Scan for the cell matching the given text and deliver its (x, y) coordinate at center. 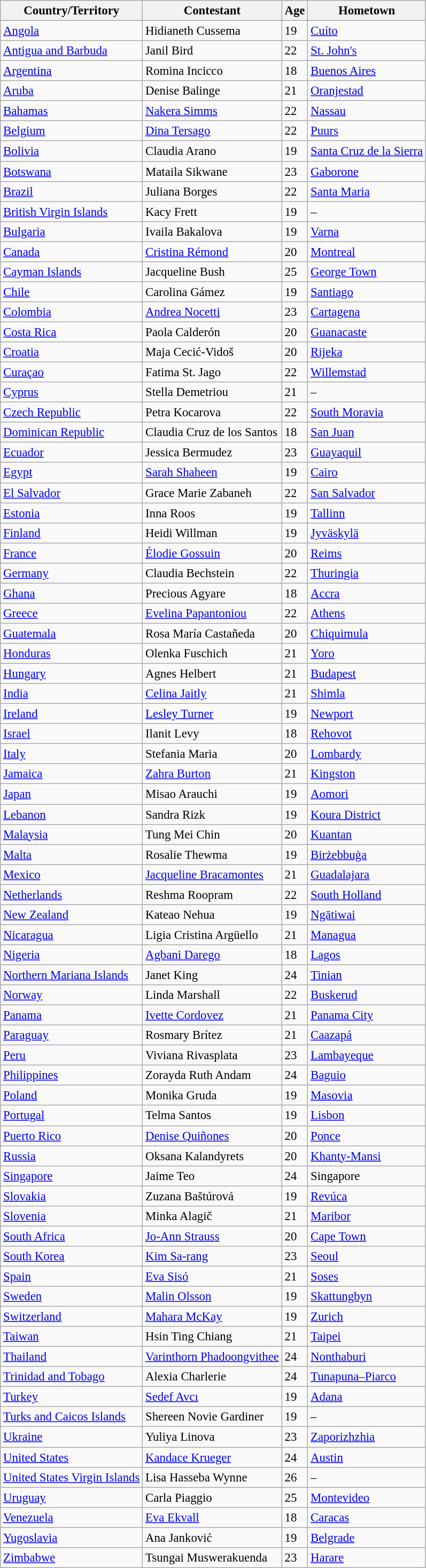
Kandace Krueger (213, 1457)
Grace Marie Zabaneh (213, 493)
Tunapuna–Piarco (367, 1377)
Country/Territory (72, 11)
Olenka Fuschich (213, 654)
Lisa Hasseba Wynne (213, 1477)
Baguio (367, 1075)
Hometown (367, 11)
Cuíto (367, 31)
Antigua and Barbuda (72, 51)
Heidi Willman (213, 533)
Kingston (367, 774)
Revúca (367, 1196)
Yugoslavia (72, 1538)
Khanty-Mansi (367, 1156)
Austin (367, 1457)
Age (295, 11)
Guanacaste (367, 332)
Koura District (367, 814)
Guayaquil (367, 453)
Willemstad (367, 372)
Athens (367, 614)
Ana Janković (213, 1538)
Budapest (367, 674)
Jessica Bermudez (213, 453)
Puurs (367, 131)
Portugal (72, 1116)
United States (72, 1457)
Sarah Shaheen (213, 473)
Santa Maria (367, 191)
Paraguay (72, 1035)
Chiquimula (367, 633)
Agnes Helbert (213, 674)
Telma Santos (213, 1116)
Cyprus (72, 392)
Costa Rica (72, 332)
Nonthaburi (367, 1357)
Soses (367, 1276)
Ngātiwai (367, 915)
Cartagena (367, 312)
Seoul (367, 1256)
Czech Republic (72, 413)
Minka Alagič (213, 1216)
Nassau (367, 111)
Accra (367, 593)
Japan (72, 794)
Reshma Roopram (213, 895)
Shimla (367, 694)
Kim Sa-rang (213, 1256)
Malta (72, 855)
Mahara McKay (213, 1317)
Slovenia (72, 1216)
Norway (72, 995)
Sweden (72, 1297)
Thailand (72, 1357)
Carla Piaggio (213, 1497)
Aruba (72, 91)
Switzerland (72, 1317)
Janil Bird (213, 51)
Ponce (367, 1136)
Masovia (367, 1096)
Ivette Cordovez (213, 1015)
Caazapá (367, 1035)
Misao Arauchi (213, 794)
Honduras (72, 654)
Jaime Teo (213, 1176)
Precious Agyare (213, 593)
Inna Roos (213, 513)
Estonia (72, 513)
Netherlands (72, 895)
Zorayda Ruth Andam (213, 1075)
Linda Marshall (213, 995)
Rijeka (367, 352)
Carolina Gámez (213, 292)
Yoro (367, 654)
Colombia (72, 312)
Managua (367, 935)
Germany (72, 573)
Aomori (367, 794)
Rosmary Brítez (213, 1035)
Zimbabwe (72, 1558)
Peru (72, 1055)
Israel (72, 734)
Greece (72, 614)
Rehovot (367, 734)
Jacqueline Bracamontes (213, 874)
Jamaica (72, 774)
Spain (72, 1276)
Chile (72, 292)
Malaysia (72, 834)
Egypt (72, 473)
Tinian (367, 975)
Lesley Turner (213, 714)
Yuliya Linova (213, 1437)
Eva Sisó (213, 1276)
Poland (72, 1096)
Varinthorn Phadoongvithee (213, 1357)
Buskerud (367, 995)
Eva Ekvall (213, 1517)
Bahamas (72, 111)
Skattungbyn (367, 1297)
Botswana (72, 172)
Shereen Novie Gardiner (213, 1417)
Maribor (367, 1216)
Kacy Frett (213, 212)
Nicaragua (72, 935)
Dominican Republic (72, 432)
St. John's (367, 51)
Birżebbuġa (367, 855)
Celina Jaitly (213, 694)
Cairo (367, 473)
Santa Cruz de la Sierra (367, 151)
Croatia (72, 352)
Lebanon (72, 814)
Jacqueline Bush (213, 272)
Élodie Gossuin (213, 553)
Russia (72, 1156)
San Juan (367, 432)
Newport (367, 714)
Cape Town (367, 1236)
Tsungai Muswerakuenda (213, 1558)
Rosa María Castañeda (213, 633)
Bulgaria (72, 231)
Alexia Charlerie (213, 1377)
South Korea (72, 1256)
Thuringia (367, 573)
Lisbon (367, 1116)
Hungary (72, 674)
Fatima St. Jago (213, 372)
Sandra Rizk (213, 814)
Kateao Nehua (213, 915)
Janet King (213, 975)
India (72, 694)
Sedef Avcı (213, 1397)
Cristina Rémond (213, 252)
Canada (72, 252)
Lambayeque (367, 1055)
Hsin Ting Chiang (213, 1337)
Nakera Simms (213, 111)
Ivaila Bakalova (213, 231)
South Africa (72, 1236)
Cayman Islands (72, 272)
Taipei (367, 1337)
British Virgin Islands (72, 212)
Kuantan (367, 834)
United States Virgin Islands (72, 1477)
South Holland (367, 895)
Ireland (72, 714)
New Zealand (72, 915)
Zuzana Baštúrová (213, 1196)
San Salvador (367, 493)
Gaborone (367, 172)
Claudia Bechstein (213, 573)
Rosalie Thewma (213, 855)
Monika Gruda (213, 1096)
Ghana (72, 593)
Ukraine (72, 1437)
Ilanit Levy (213, 734)
Stefania Maria (213, 754)
Argentina (72, 71)
Tung Mei Chin (213, 834)
Oranjestad (367, 91)
Brazil (72, 191)
Panama City (367, 1015)
Adana (367, 1397)
El Salvador (72, 493)
26 (295, 1477)
Mataila Sikwane (213, 172)
Paola Calderón (213, 332)
Italy (72, 754)
Finland (72, 533)
Lombardy (367, 754)
Harare (367, 1558)
Caracas (367, 1517)
Trinidad and Tobago (72, 1377)
Santiago (367, 292)
Turkey (72, 1397)
Zahra Burton (213, 774)
Guadalajara (367, 874)
Curaçao (72, 372)
Maja Cecić-Vidoš (213, 352)
Panama (72, 1015)
Belgium (72, 131)
Agbani Darego (213, 955)
Varna (367, 231)
Jo-Ann Strauss (213, 1236)
Denise Quiñones (213, 1136)
Viviana Rivasplata (213, 1055)
Montreal (367, 252)
Slovakia (72, 1196)
Turks and Caicos Islands (72, 1417)
Guatemala (72, 633)
Mexico (72, 874)
Northern Mariana Islands (72, 975)
Lagos (367, 955)
Buenos Aires (367, 71)
Claudia Cruz de los Santos (213, 432)
Denise Balinge (213, 91)
Venezuela (72, 1517)
Jyväskylä (367, 533)
Contestant (213, 11)
Evelina Papantoniou (213, 614)
Zurich (367, 1317)
Ligia Cristina Argüello (213, 935)
Dina Tersago (213, 131)
Juliana Borges (213, 191)
France (72, 553)
Stella Demetriou (213, 392)
Taiwan (72, 1337)
Montevideo (367, 1497)
Zaporizhzhia (367, 1437)
Bolivia (72, 151)
George Town (367, 272)
Malin Olsson (213, 1297)
South Moravia (367, 413)
Angola (72, 31)
Andrea Nocetti (213, 312)
Puerto Rico (72, 1136)
Claudia Arano (213, 151)
Nigeria (72, 955)
Philippines (72, 1075)
Hidianeth Cussema (213, 31)
Romina Incicco (213, 71)
Reims (367, 553)
Petra Kocarova (213, 413)
Belgrade (367, 1538)
Tallinn (367, 513)
Oksana Kalandyrets (213, 1156)
Ecuador (72, 453)
Uruguay (72, 1497)
